Extract the (X, Y) coordinate from the center of the cell holding the provided text.  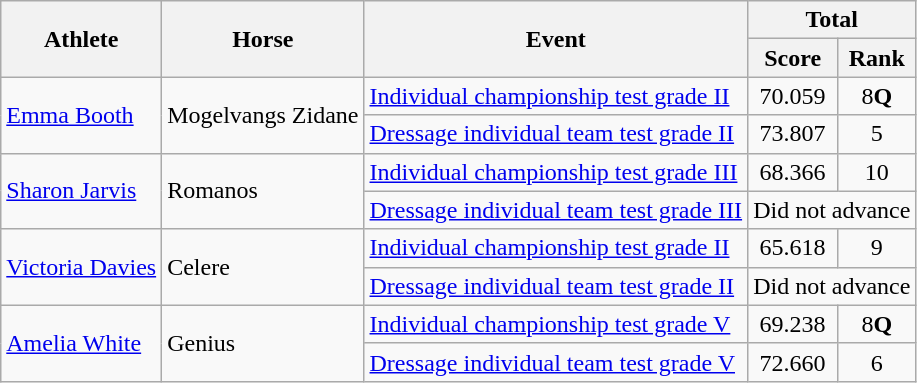
Sharon Jarvis (82, 191)
73.807 (793, 134)
Athlete (82, 39)
Victoria Davies (82, 267)
9 (877, 248)
68.366 (793, 172)
5 (877, 134)
Celere (263, 267)
72.660 (793, 362)
Mogelvangs Zidane (263, 115)
Individual championship test grade III (556, 172)
65.618 (793, 248)
Rank (877, 58)
Emma Booth (82, 115)
Horse (263, 39)
Event (556, 39)
Individual championship test grade V (556, 324)
6 (877, 362)
Romanos (263, 191)
10 (877, 172)
70.059 (793, 96)
69.238 (793, 324)
Genius (263, 343)
Score (793, 58)
Dressage individual team test grade V (556, 362)
Dressage individual team test grade III (556, 210)
Amelia White (82, 343)
Total (832, 20)
